Pinpoint the cell where the given text exists, returning its (x, y) midpoint coordinate. 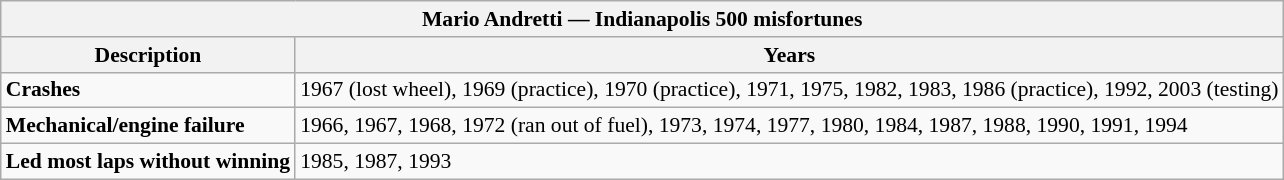
Crashes (148, 90)
Led most laps without winning (148, 162)
1966, 1967, 1968, 1972 (ran out of fuel), 1973, 1974, 1977, 1980, 1984, 1987, 1988, 1990, 1991, 1994 (789, 126)
Years (789, 55)
Mechanical/engine failure (148, 126)
Description (148, 55)
1985, 1987, 1993 (789, 162)
1967 (lost wheel), 1969 (practice), 1970 (practice), 1971, 1975, 1982, 1983, 1986 (practice), 1992, 2003 (testing) (789, 90)
Mario Andretti — Indianapolis 500 misfortunes (642, 19)
